Return the [x, y] coordinate for the center point of the cell that contains the specified text.  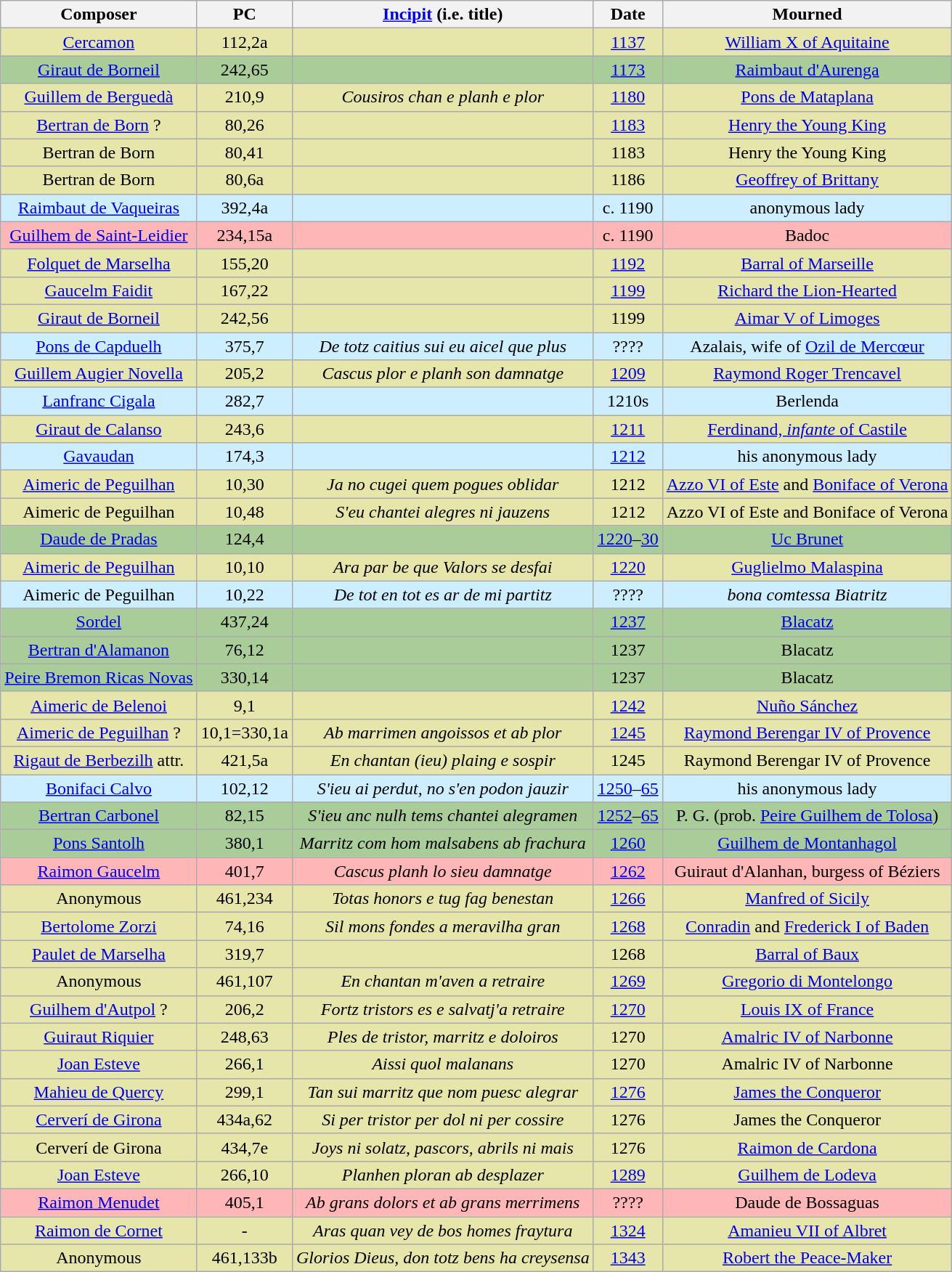
Daude de Bossaguas [807, 1202]
330,14 [244, 677]
234,15a [244, 235]
Guiraut d'Alanhan, burgess of Béziers [807, 871]
Aissi quol malanans [443, 1064]
Sordel [99, 622]
Gregorio di Montelongo [807, 982]
Cousiros chan e planh e plor [443, 97]
Conradin and Frederick I of Baden [807, 926]
242,65 [244, 70]
Guilhem de Montanhagol [807, 844]
Bonifaci Calvo [99, 788]
1252–65 [627, 816]
434,7e [244, 1147]
Barral of Marseille [807, 263]
124,4 [244, 539]
242,56 [244, 318]
248,63 [244, 1037]
10,30 [244, 484]
437,24 [244, 622]
Lanfranc Cigala [99, 401]
1262 [627, 871]
Raimon de Cardona [807, 1147]
Totas honors e tug fag benestan [443, 899]
Bertran Carbonel [99, 816]
Sil mons fondes a meravilha gran [443, 926]
210,9 [244, 97]
1220 [627, 567]
1186 [627, 180]
174,3 [244, 457]
392,4a [244, 208]
266,1 [244, 1064]
Pons de Capduelh [99, 346]
Badoc [807, 235]
Berlenda [807, 401]
434a,62 [244, 1120]
Bertolome Zorzi [99, 926]
1260 [627, 844]
Richard the Lion-Hearted [807, 290]
80,6a [244, 180]
Incipit (i.e. title) [443, 15]
Nuño Sánchez [807, 705]
Mahieu de Quercy [99, 1092]
Bertran de Born ? [99, 125]
1289 [627, 1175]
Aimeric de Belenoi [99, 705]
En chantan (ieu) plaing e sospir [443, 760]
S'eu chantei alegres ni jauzens [443, 512]
Raimon Menudet [99, 1202]
Guilhem de Saint-Leidier [99, 235]
Robert the Peace-Maker [807, 1258]
1266 [627, 899]
William X of Aquitaine [807, 42]
9,1 [244, 705]
- [244, 1231]
Ja no cugei quem pogues oblidar [443, 484]
Guilhem d'Autpol ? [99, 1009]
Raimon de Cornet [99, 1231]
Pons de Mataplana [807, 97]
1180 [627, 97]
Raymond Roger Trencavel [807, 374]
Gaucelm Faidit [99, 290]
10,22 [244, 595]
Glorios Dieus, don totz bens ha creysensa [443, 1258]
10,48 [244, 512]
Fortz tristors es e salvatj'a retraire [443, 1009]
Raimon Gaucelm [99, 871]
Guillem Augier Novella [99, 374]
Uc Brunet [807, 539]
Pons Santolh [99, 844]
Ara par be que Valors se desfai [443, 567]
461,107 [244, 982]
1211 [627, 429]
Aras quan vey de bos homes fraytura [443, 1231]
Geoffrey of Brittany [807, 180]
1242 [627, 705]
Ab grans dolors et ab grans merrimens [443, 1202]
1192 [627, 263]
Planhen ploran ab desplazer [443, 1175]
102,12 [244, 788]
Aimar V of Limoges [807, 318]
282,7 [244, 401]
Bertran d'Alamanon [99, 650]
Guilhem de Lodeva [807, 1175]
Joys ni solatz, pascors, abrils ni mais [443, 1147]
80,41 [244, 152]
1269 [627, 982]
Cascus planh lo sieu damnatge [443, 871]
401,7 [244, 871]
Daude de Pradas [99, 539]
Marritz com hom malsabens ab frachura [443, 844]
243,6 [244, 429]
Folquet de Marselha [99, 263]
Date [627, 15]
299,1 [244, 1092]
Guglielmo Malaspina [807, 567]
Paulet de Marselha [99, 954]
Azalais, wife of Ozil de Mercœur [807, 346]
Tan sui marritz que nom puesc alegrar [443, 1092]
167,22 [244, 290]
Cercamon [99, 42]
461,133b [244, 1258]
421,5a [244, 760]
bona comtessa Biatritz [807, 595]
S'ieu ai perdut, no s'en podon jauzir [443, 788]
En chantan m'aven a retraire [443, 982]
Mourned [807, 15]
anonymous lady [807, 208]
10,1=330,1a [244, 733]
1220–30 [627, 539]
S'ieu anc nulh tems chantei alegramen [443, 816]
1210s [627, 401]
319,7 [244, 954]
1173 [627, 70]
Si per tristor per dol ni per cossire [443, 1120]
1250–65 [627, 788]
Guiraut Riquier [99, 1037]
De tot en tot es ar de mi partitz [443, 595]
Giraut de Calanso [99, 429]
PC [244, 15]
Amanieu VII of Albret [807, 1231]
112,2a [244, 42]
Cascus plor e planh son damnatge [443, 374]
Guillem de Berguedà [99, 97]
74,16 [244, 926]
76,12 [244, 650]
205,2 [244, 374]
461,234 [244, 899]
Manfred of Sicily [807, 899]
206,2 [244, 1009]
Ferdinand, infante of Castile [807, 429]
Gavaudan [99, 457]
380,1 [244, 844]
Barral of Baux [807, 954]
10,10 [244, 567]
P. G. (prob. Peire Guilhem de Tolosa) [807, 816]
1324 [627, 1231]
Ab marrimen angoissos et ab plor [443, 733]
1137 [627, 42]
405,1 [244, 1202]
Louis IX of France [807, 1009]
80,26 [244, 125]
Rigaut de Berbezilh attr. [99, 760]
Peire Bremon Ricas Novas [99, 677]
155,20 [244, 263]
Raimbaut de Vaqueiras [99, 208]
82,15 [244, 816]
1209 [627, 374]
1343 [627, 1258]
De totz caitius sui eu aicel que plus [443, 346]
Composer [99, 15]
266,10 [244, 1175]
Raimbaut d'Aurenga [807, 70]
Ples de tristor, marritz e doloiros [443, 1037]
Aimeric de Peguilhan ? [99, 733]
375,7 [244, 346]
